Provide the (x, y) coordinate of the cell's center where the given text is located.  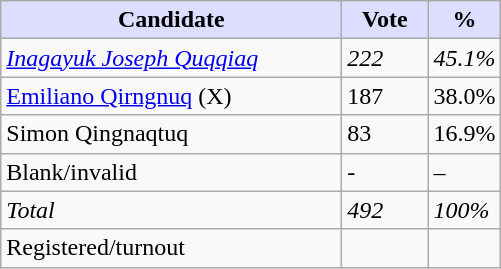
492 (385, 210)
Inagayuk Joseph Quqqiaq (172, 58)
Total (172, 210)
% (464, 20)
Simon Qingnaqtuq (172, 134)
83 (385, 134)
100% (464, 210)
45.1% (464, 58)
187 (385, 96)
38.0% (464, 96)
Blank/invalid (172, 172)
Registered/turnout (172, 248)
Candidate (172, 20)
– (464, 172)
- (385, 172)
Emiliano Qirngnuq (X) (172, 96)
Vote (385, 20)
16.9% (464, 134)
222 (385, 58)
